Extract the (x, y) coordinate from the center of the cell holding the provided text.  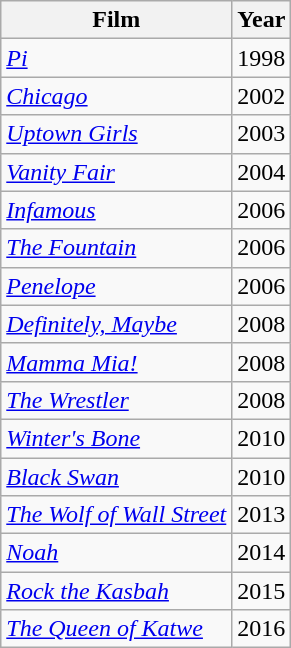
Uptown Girls (116, 134)
2016 (262, 629)
2003 (262, 134)
Winter's Bone (116, 438)
Vanity Fair (116, 172)
Mamma Mia! (116, 362)
1998 (262, 58)
The Wolf of Wall Street (116, 515)
The Queen of Katwe (116, 629)
2013 (262, 515)
The Fountain (116, 248)
2004 (262, 172)
The Wrestler (116, 400)
Chicago (116, 96)
Film (116, 20)
Black Swan (116, 477)
Rock the Kasbah (116, 591)
Infamous (116, 210)
Penelope (116, 286)
Pi (116, 58)
2015 (262, 591)
Noah (116, 553)
2002 (262, 96)
Year (262, 20)
2014 (262, 553)
Definitely, Maybe (116, 324)
